Return [X, Y] of the center of cell containing provided text 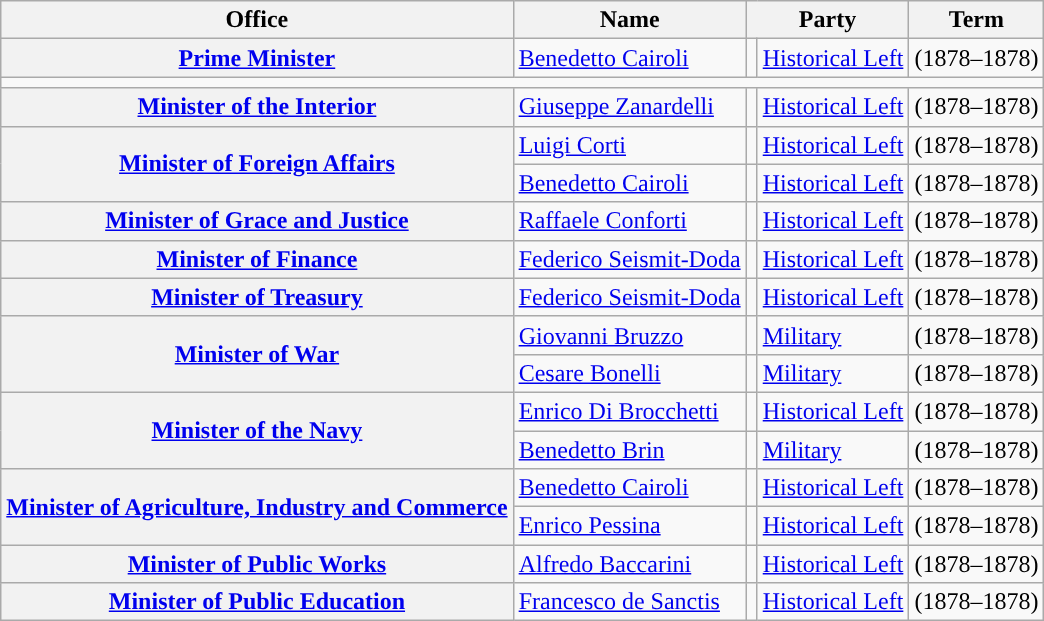
Benedetto Brin [630, 449]
Minister of Finance [257, 259]
Giovanni Bruzzo [630, 335]
Office [257, 20]
Minister of Foreign Affairs [257, 164]
Raffaele Conforti [630, 221]
Prime Minister [257, 58]
Giuseppe Zanardelli [630, 107]
Minister of the Interior [257, 107]
Minister of Agriculture, Industry and Commerce [257, 507]
Minister of Public Works [257, 564]
Party [828, 20]
Minister of War [257, 354]
Luigi Corti [630, 145]
Term [976, 20]
Minister of Grace and Justice [257, 221]
Enrico Pessina [630, 526]
Francesco de Sanctis [630, 602]
Alfredo Baccarini [630, 564]
Minister of the Navy [257, 430]
Cesare Bonelli [630, 373]
Minister of Public Education [257, 602]
Name [630, 20]
Enrico Di Brocchetti [630, 411]
Minister of Treasury [257, 297]
